Pinpoint the cell where the given text exists, returning its [x, y] midpoint coordinate. 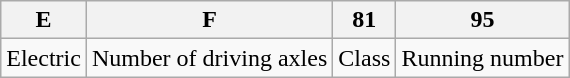
95 [482, 20]
Class [364, 58]
Number of driving axles [209, 58]
E [44, 20]
Electric [44, 58]
Running number [482, 58]
F [209, 20]
81 [364, 20]
